Extract the (x, y) coordinate from the center of the cell holding the provided text.  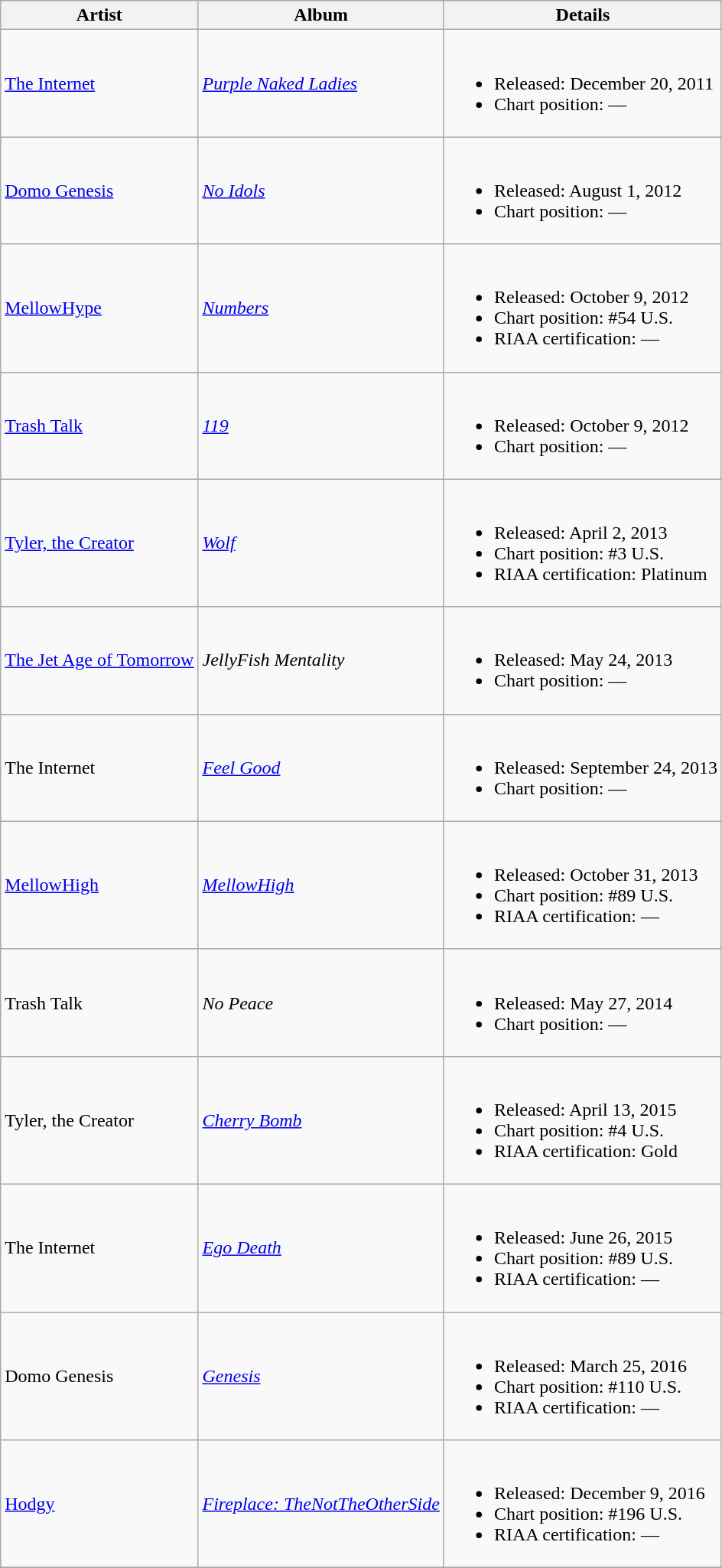
Released: October 31, 2013Chart position: #89 U.S.RIAA certification: — (583, 885)
Fireplace: TheNotTheOtherSide (321, 1504)
Released: June 26, 2015Chart position: #89 U.S.RIAA certification: — (583, 1247)
Released: October 9, 2012Chart position: — (583, 425)
Genesis (321, 1376)
119 (321, 425)
Released: May 24, 2013Chart position: — (583, 660)
Numbers (321, 308)
Released: December 9, 2016Chart position: #196 U.S.RIAA certification: — (583, 1504)
The Jet Age of Tomorrow (99, 660)
Released: March 25, 2016Chart position: #110 U.S.RIAA certification: — (583, 1376)
Released: September 24, 2013Chart position: — (583, 768)
JellyFish Mentality (321, 660)
Wolf (321, 543)
Ego Death (321, 1247)
Released: August 1, 2012Chart position: — (583, 191)
No Peace (321, 1002)
Artist (99, 15)
Released: October 9, 2012Chart position: #54 U.S.RIAA certification: — (583, 308)
Purple Naked Ladies (321, 83)
Feel Good (321, 768)
No Idols (321, 191)
Released: December 20, 2011Chart position: — (583, 83)
Released: April 2, 2013Chart position: #3 U.S.RIAA certification: Platinum (583, 543)
Album (321, 15)
Details (583, 15)
Cherry Bomb (321, 1120)
Hodgy (99, 1504)
MellowHype (99, 308)
Released: May 27, 2014Chart position: — (583, 1002)
Released: April 13, 2015Chart position: #4 U.S.RIAA certification: Gold (583, 1120)
